Determine the (x, y) coordinate at the center of the cell enclosing the given text.  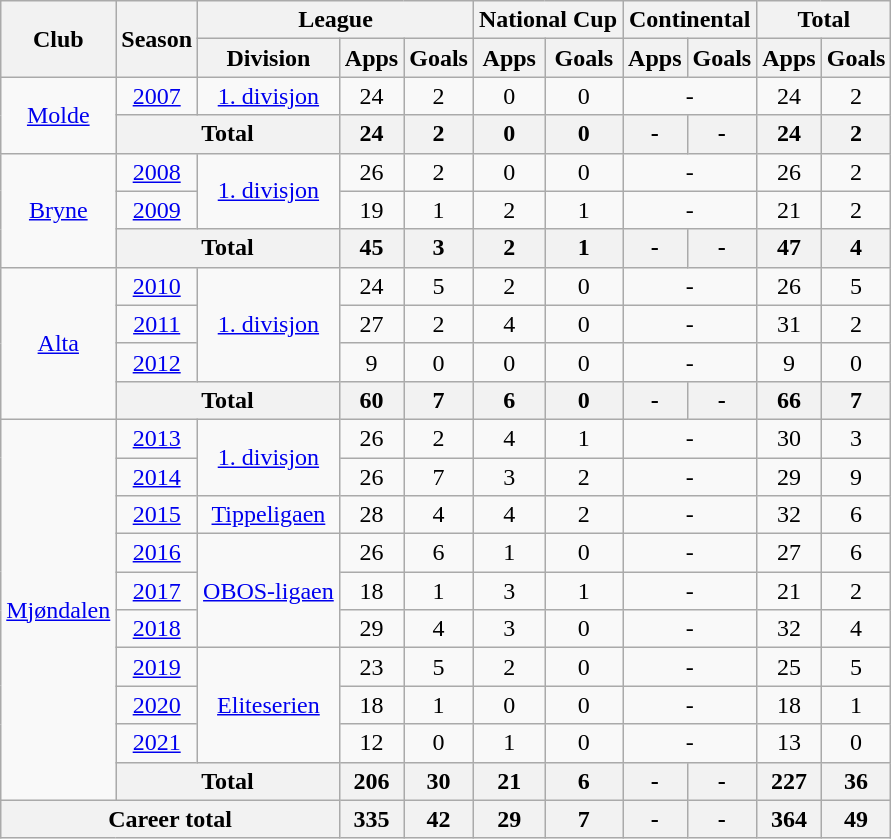
13 (789, 743)
2017 (157, 591)
Mjøndalen (58, 610)
2011 (157, 324)
23 (371, 667)
31 (789, 324)
Molde (58, 115)
60 (371, 400)
Season (157, 39)
Career total (170, 819)
49 (856, 819)
12 (371, 743)
2014 (157, 477)
19 (371, 210)
2010 (157, 286)
Bryne (58, 210)
2009 (157, 210)
Tippeligaen (269, 515)
47 (789, 248)
28 (371, 515)
335 (371, 819)
364 (789, 819)
25 (789, 667)
Club (58, 39)
National Cup (548, 20)
Continental (690, 20)
2007 (157, 96)
2020 (157, 705)
206 (371, 781)
2013 (157, 438)
2021 (157, 743)
Eliteserien (269, 705)
45 (371, 248)
42 (439, 819)
227 (789, 781)
Alta (58, 343)
2016 (157, 553)
OBOS-ligaen (269, 591)
2008 (157, 172)
66 (789, 400)
36 (856, 781)
2012 (157, 362)
2018 (157, 629)
Division (269, 58)
2015 (157, 515)
2019 (157, 667)
League (336, 20)
